Detect which cell encompasses the target text, then output its [X, Y] center coordinate. 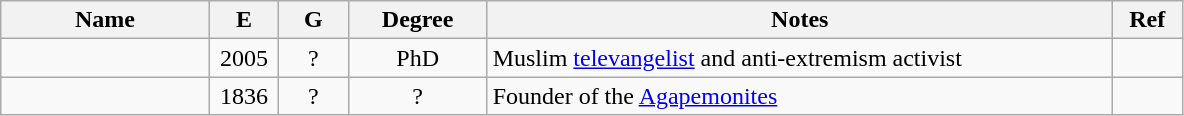
2005 [244, 58]
Founder of the Agapemonites [800, 96]
1836 [244, 96]
G [314, 20]
Degree [418, 20]
Ref [1147, 20]
Muslim televangelist and anti-extremism activist [800, 58]
Name [105, 20]
E [244, 20]
Notes [800, 20]
PhD [418, 58]
